Detect which cell encompasses the target text, then output its [x, y] center coordinate. 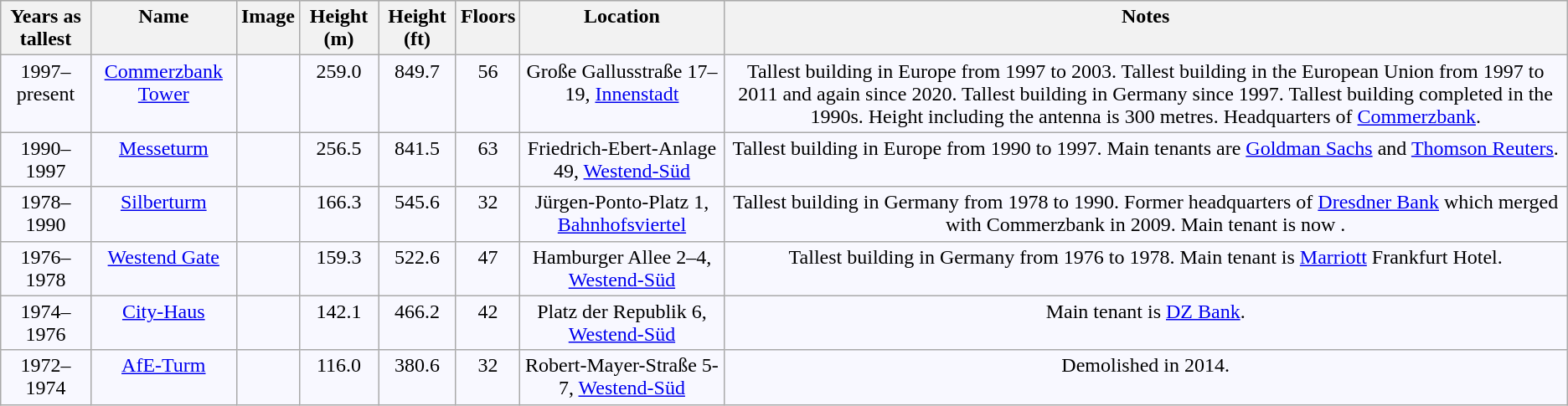
Robert-Mayer-Straße 5-7, Westend-Süd [622, 377]
Friedrich-Ebert-Anlage 49, Westend-Süd [622, 159]
Tallest building in Europe from 1990 to 1997. Main tenants are Goldman Sachs and Thomson Reuters. [1146, 159]
1997–present [45, 94]
Hamburger Allee 2–4, Westend-Süd [622, 268]
Große Gallusstraße 17–19, Innenstadt [622, 94]
142.1 [338, 323]
Commerzbank Tower [163, 94]
Image [268, 28]
466.2 [417, 323]
Years as tallest [45, 28]
Height (ft) [417, 28]
159.3 [338, 268]
Westend Gate [163, 268]
Main tenant is DZ Bank. [1146, 323]
Floors [487, 28]
545.6 [417, 214]
Silberturm [163, 214]
Platz der Republik 6, Westend-Süd [622, 323]
1972–1974 [45, 377]
1978–1990 [45, 214]
841.5 [417, 159]
116.0 [338, 377]
AfE-Turm [163, 377]
63 [487, 159]
Demolished in 2014. [1146, 377]
City-Haus [163, 323]
380.6 [417, 377]
Name [163, 28]
Tallest building in Germany from 1978 to 1990. Former headquarters of Dresdner Bank which merged with Commerzbank in 2009. Main tenant is now . [1146, 214]
Location [622, 28]
Notes [1146, 28]
42 [487, 323]
Messeturm [163, 159]
47 [487, 268]
Height (m) [338, 28]
1990–1997 [45, 159]
1974–1976 [45, 323]
Tallest building in Germany from 1976 to 1978. Main tenant is Marriott Frankfurt Hotel. [1146, 268]
Jürgen-Ponto-Platz 1, Bahnhofsviertel [622, 214]
849.7 [417, 94]
522.6 [417, 268]
256.5 [338, 159]
166.3 [338, 214]
56 [487, 94]
1976–1978 [45, 268]
259.0 [338, 94]
